Return (x, y) of the center of cell containing provided text 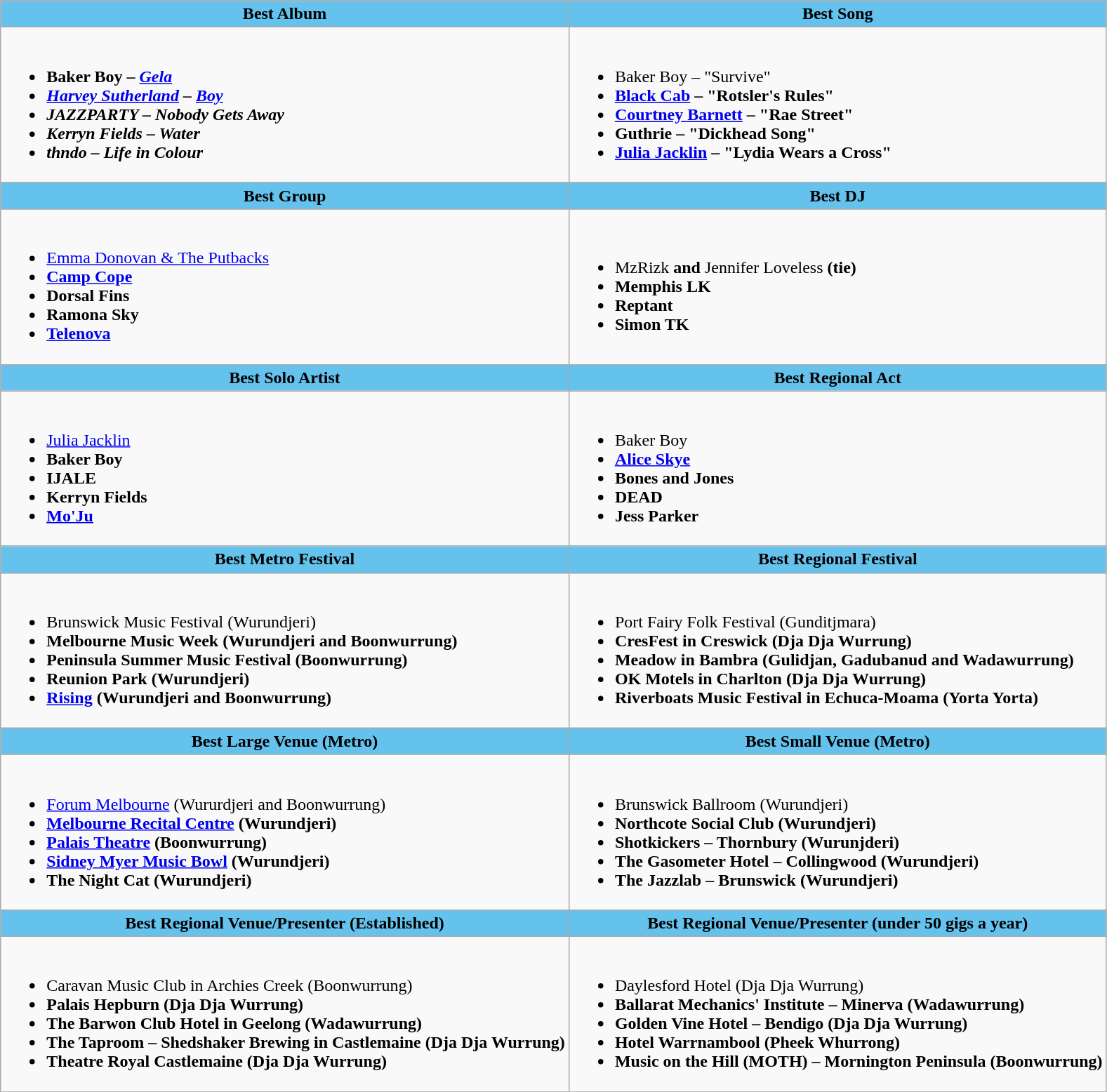
Best Small Venue (Metro) (837, 741)
Best Large Venue (Metro) (285, 741)
Baker BoyAlice SkyeBones and JonesDEADJess Parker (837, 469)
Best DJ (837, 196)
Best Metro Festival (285, 559)
MzRizk and Jennifer Loveless (tie)Memphis LKReptantSimon TK (837, 286)
Best Solo Artist (285, 378)
Best Album (285, 14)
Julia JacklinBaker BoyIJALEKerryn FieldsMo'Ju (285, 469)
Best Regional Act (837, 378)
Best Regional Festival (837, 559)
Best Song (837, 14)
Baker Boy – "Survive"Black Cab – "Rotsler's Rules"Courtney Barnett – "Rae Street"Guthrie – "Dickhead Song"Julia Jacklin – "Lydia Wears a Cross" (837, 105)
Best Group (285, 196)
Baker Boy – GelaHarvey Sutherland – BoyJAZZPARTY – Nobody Gets AwayKerryn Fields – Waterthndo – Life in Colour (285, 105)
Best Regional Venue/Presenter (Established) (285, 923)
Emma Donovan & The PutbacksCamp CopeDorsal FinsRamona SkyTelenova (285, 286)
Best Regional Venue/Presenter (under 50 gigs a year) (837, 923)
